Determine the (x, y) coordinate at the center of the cell enclosing the given text.  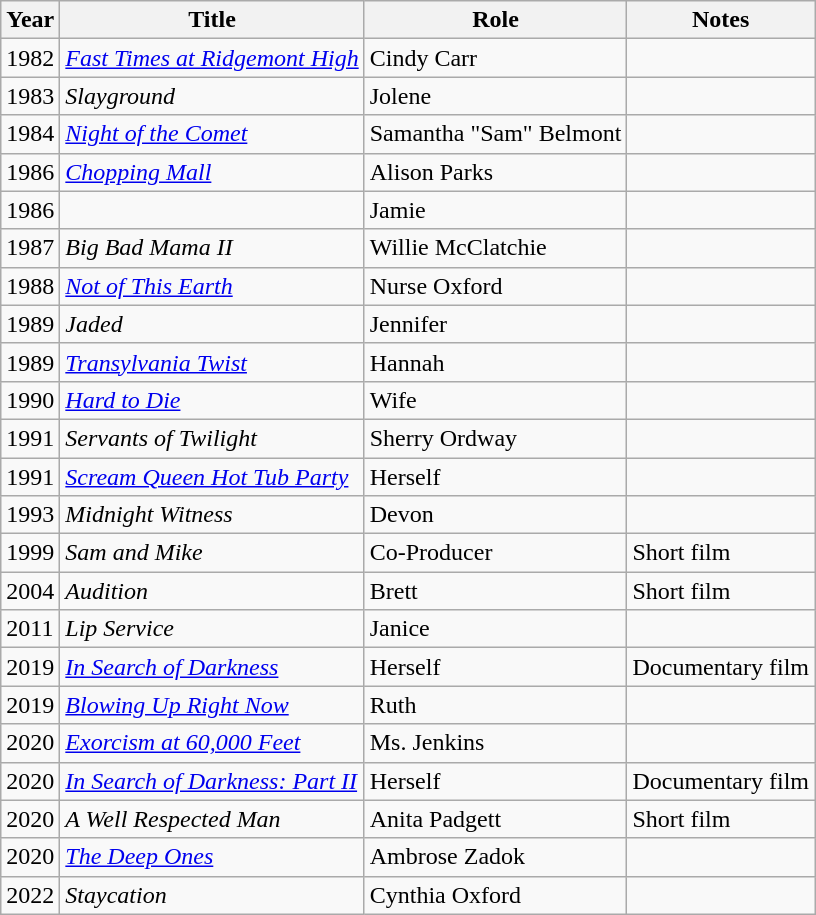
Cynthia Oxford (496, 895)
Exorcism at 60,000 Feet (212, 743)
2022 (30, 895)
2011 (30, 629)
In Search of Darkness (212, 667)
Janice (496, 629)
Scream Queen Hot Tub Party (212, 477)
Ms. Jenkins (496, 743)
In Search of Darkness: Part II (212, 781)
1993 (30, 515)
Co-Producer (496, 553)
Jaded (212, 324)
1999 (30, 553)
1988 (30, 286)
A Well Respected Man (212, 819)
Chopping Mall (212, 172)
Blowing Up Right Now (212, 705)
Audition (212, 591)
Midnight Witness (212, 515)
2004 (30, 591)
1982 (30, 58)
Cindy Carr (496, 58)
1990 (30, 400)
Not of This Earth (212, 286)
Anita Padgett (496, 819)
Nurse Oxford (496, 286)
Jolene (496, 96)
Year (30, 20)
Brett (496, 591)
Title (212, 20)
Jennifer (496, 324)
Willie McClatchie (496, 248)
Jamie (496, 210)
The Deep Ones (212, 857)
Slayground (212, 96)
Role (496, 20)
Fast Times at Ridgemont High (212, 58)
Samantha "Sam" Belmont (496, 134)
Lip Service (212, 629)
Wife (496, 400)
Ruth (496, 705)
Transylvania Twist (212, 362)
Hannah (496, 362)
Sherry Ordway (496, 438)
Alison Parks (496, 172)
1987 (30, 248)
Staycation (212, 895)
Night of the Comet (212, 134)
Sam and Mike (212, 553)
Devon (496, 515)
Notes (721, 20)
Ambrose Zadok (496, 857)
Hard to Die (212, 400)
Big Bad Mama II (212, 248)
1984 (30, 134)
1983 (30, 96)
Servants of Twilight (212, 438)
